Return the (x, y) coordinate for the center point of the cell that contains the specified text.  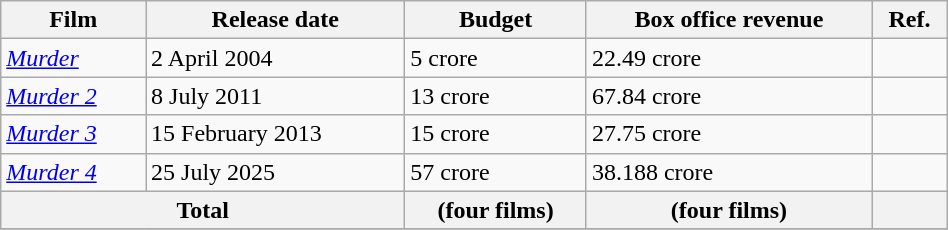
Murder 3 (74, 134)
38.188 crore (728, 172)
Murder 2 (74, 96)
25 July 2025 (276, 172)
15 February 2013 (276, 134)
Budget (496, 20)
Release date (276, 20)
Murder 4 (74, 172)
Ref. (910, 20)
2 April 2004 (276, 58)
67.84 crore (728, 96)
8 July 2011 (276, 96)
Box office revenue (728, 20)
Murder (74, 58)
Film (74, 20)
13 crore (496, 96)
27.75 crore (728, 134)
15 crore (496, 134)
22.49 crore (728, 58)
Total (203, 210)
5 crore (496, 58)
57 crore (496, 172)
